Detect which cell encompasses the target text, then output its (x, y) center coordinate. 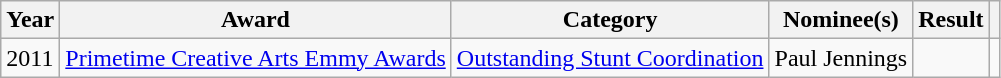
Primetime Creative Arts Emmy Awards (256, 58)
Category (610, 20)
Nominee(s) (841, 20)
Outstanding Stunt Coordination (610, 58)
Year (30, 20)
Paul Jennings (841, 58)
Result (951, 20)
Award (256, 20)
2011 (30, 58)
